Provide the [x, y] coordinate of the cell's center where the given text is located.  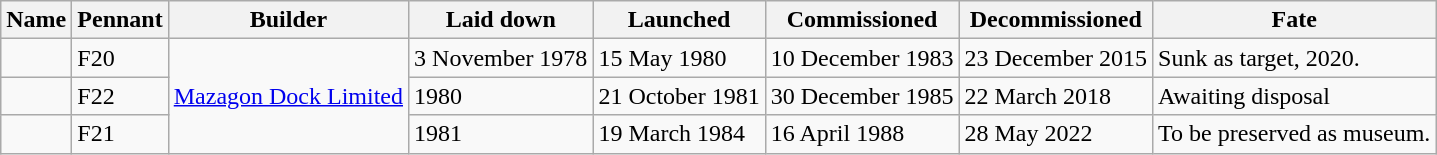
F22 [120, 96]
10 December 1983 [862, 58]
Mazagon Dock Limited [288, 96]
3 November 1978 [501, 58]
Commissioned [862, 20]
Awaiting disposal [1294, 96]
1981 [501, 134]
F21 [120, 134]
22 March 2018 [1056, 96]
1980 [501, 96]
23 December 2015 [1056, 58]
21 October 1981 [679, 96]
19 March 1984 [679, 134]
Laid down [501, 20]
Decommissioned [1056, 20]
Builder [288, 20]
Sunk as target, 2020. [1294, 58]
28 May 2022 [1056, 134]
Launched [679, 20]
16 April 1988 [862, 134]
Name [36, 20]
30 December 1985 [862, 96]
Fate [1294, 20]
Pennant [120, 20]
F20 [120, 58]
To be preserved as museum. [1294, 134]
15 May 1980 [679, 58]
